Return (X, Y) of the center of cell containing provided text 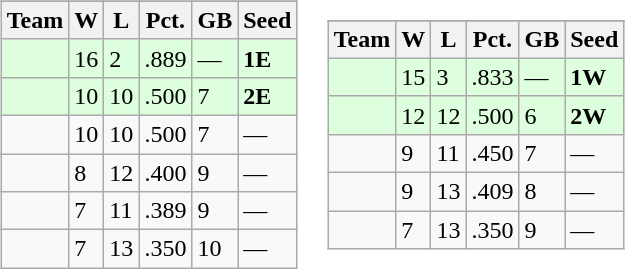
2W (594, 115)
.833 (492, 77)
.889 (166, 58)
6 (542, 115)
2 (122, 58)
.400 (166, 173)
15 (414, 77)
.389 (166, 211)
1E (268, 58)
.409 (492, 192)
1W (594, 77)
.450 (492, 153)
3 (448, 77)
2E (268, 96)
16 (86, 58)
